Output the [x, y] coordinate of the center of the cell containing the given text.  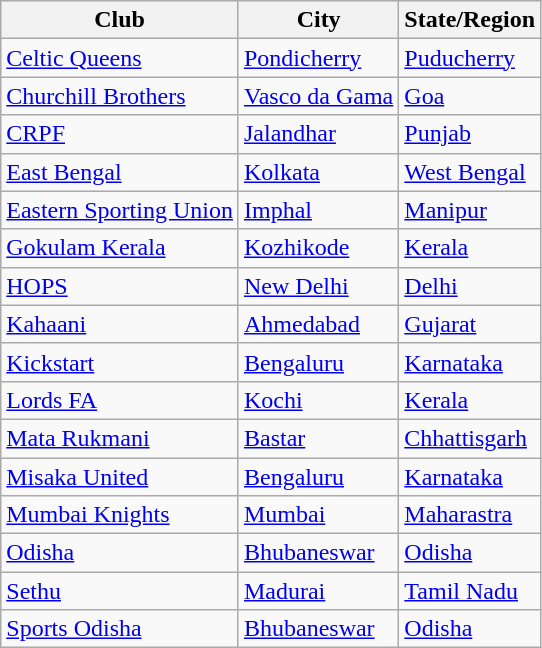
Delhi [470, 286]
Bastar [318, 438]
Tamil Nadu [470, 591]
Punjab [470, 134]
Chhattisgarh [470, 438]
Kozhikode [318, 248]
State/Region [470, 20]
City [318, 20]
Maharastra [470, 515]
Pondicherry [318, 58]
Goa [470, 96]
Kickstart [120, 362]
Gujarat [470, 324]
East Bengal [120, 172]
Madurai [318, 591]
Manipur [470, 210]
Celtic Queens [120, 58]
Kahaani [120, 324]
Puducherry [470, 58]
Club [120, 20]
Lords FA [120, 400]
Kochi [318, 400]
Mumbai Knights [120, 515]
New Delhi [318, 286]
Sports Odisha [120, 629]
Gokulam Kerala [120, 248]
Jalandhar [318, 134]
Imphal [318, 210]
Vasco da Gama [318, 96]
Mata Rukmani [120, 438]
CRPF [120, 134]
Misaka United [120, 477]
Sethu [120, 591]
HOPS [120, 286]
Ahmedabad [318, 324]
Kolkata [318, 172]
Mumbai [318, 515]
Churchill Brothers [120, 96]
Eastern Sporting Union [120, 210]
West Bengal [470, 172]
